Pinpoint the cell where the given text exists, returning its (X, Y) midpoint coordinate. 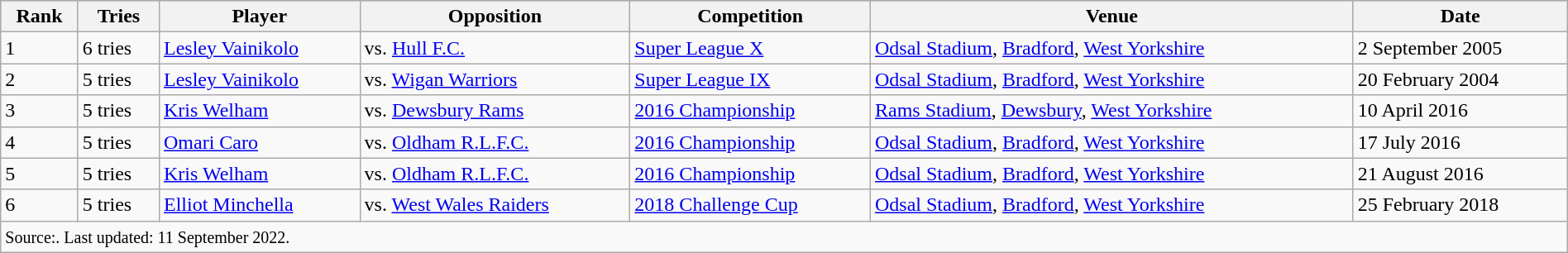
Tries (118, 17)
Venue (1111, 17)
Competition (751, 17)
Source:. Last updated: 11 September 2022. (784, 236)
21 August 2016 (1460, 174)
Super League IX (751, 79)
2018 Challenge Cup (751, 205)
vs. Dewsbury Rams (495, 111)
Super League X (751, 48)
vs. Hull F.C. (495, 48)
20 February 2004 (1460, 79)
Omari Caro (260, 142)
vs. West Wales Raiders (495, 205)
17 July 2016 (1460, 142)
1 (40, 48)
Player (260, 17)
Rams Stadium, Dewsbury, West Yorkshire (1111, 111)
6 (40, 205)
2 (40, 79)
Opposition (495, 17)
2 September 2005 (1460, 48)
Elliot Minchella (260, 205)
5 (40, 174)
6 tries (118, 48)
10 April 2016 (1460, 111)
Rank (40, 17)
25 February 2018 (1460, 205)
vs. Wigan Warriors (495, 79)
3 (40, 111)
4 (40, 142)
Date (1460, 17)
